Determine the (x, y) coordinate at the center of the cell enclosing the given text.  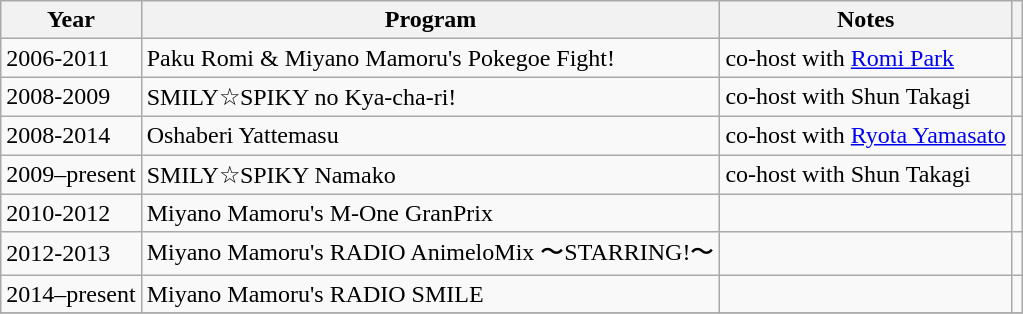
Oshaberi Yattemasu (430, 135)
2006-2011 (71, 58)
2009–present (71, 174)
Year (71, 20)
Miyano Mamoru's RADIO SMILE (430, 294)
SMILY☆SPIKY Namako (430, 174)
2010-2012 (71, 213)
Program (430, 20)
SMILY☆SPIKY no Kya-cha-ri! (430, 97)
Paku Romi & Miyano Mamoru's Pokegoe Fight! (430, 58)
2014–present (71, 294)
co-host with Ryota Yamasato (866, 135)
Miyano Mamoru's RADIO AnimeloMix 〜STARRING!〜 (430, 254)
2012-2013 (71, 254)
2008-2014 (71, 135)
Miyano Mamoru's M-One GranPrix (430, 213)
co-host with Romi Park (866, 58)
Notes (866, 20)
2008-2009 (71, 97)
